Output the [x, y] coordinate of the center of the cell containing the given text.  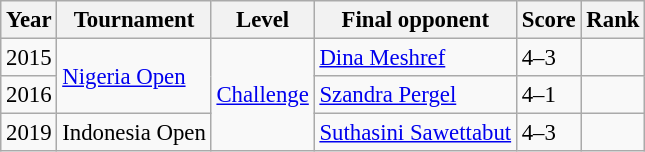
2019 [29, 133]
Final opponent [415, 20]
Suthasini Sawettabut [415, 133]
Indonesia Open [134, 133]
Rank [613, 20]
Nigeria Open [134, 76]
Year [29, 20]
Dina Meshref [415, 58]
Challenge [262, 96]
2015 [29, 58]
Score [548, 20]
Tournament [134, 20]
Szandra Pergel [415, 95]
2016 [29, 95]
Level [262, 20]
4–1 [548, 95]
